Search for the cell housing the specified text and yield its (X, Y) center coordinate. 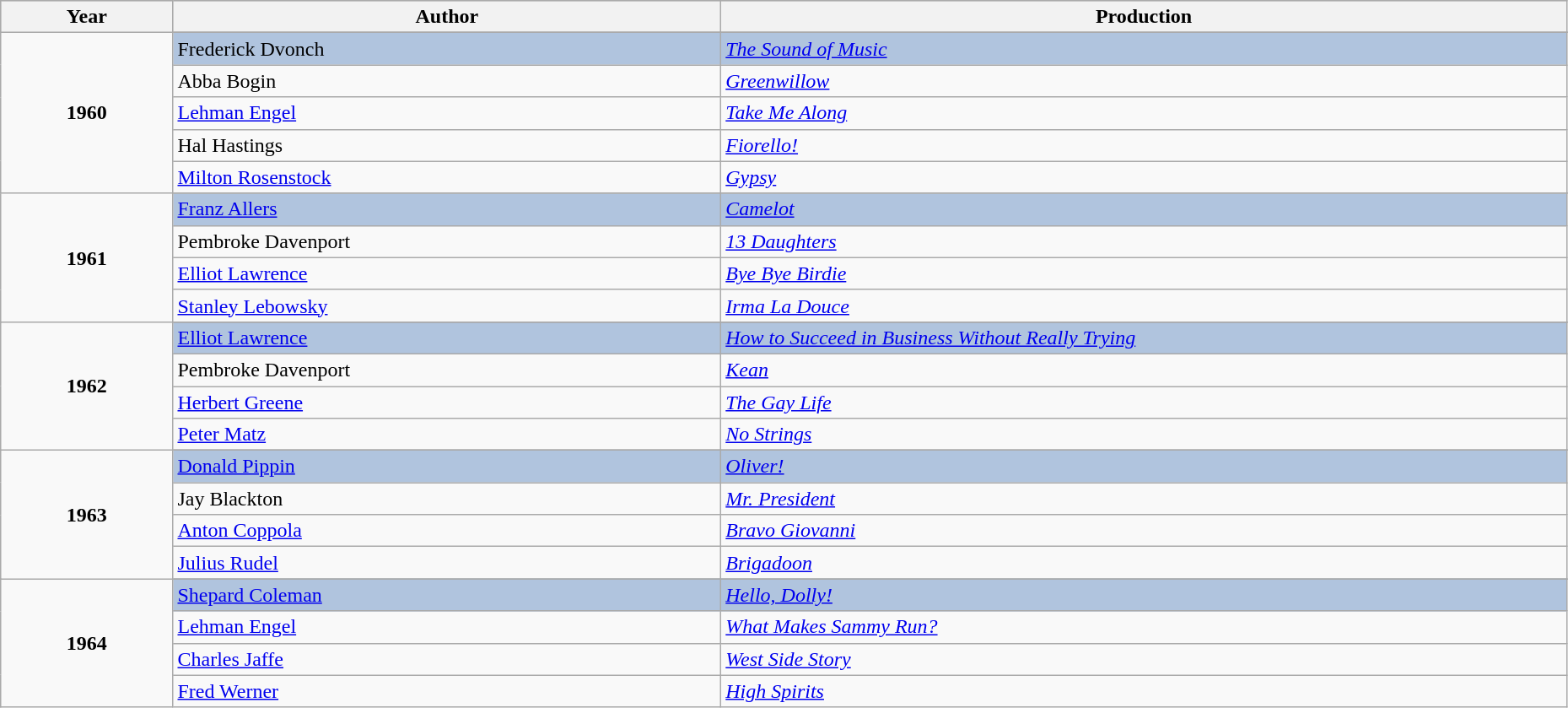
Abba Bogin (447, 81)
Milton Rosenstock (447, 177)
Fred Werner (447, 691)
Fiorello! (1144, 145)
Peter Matz (447, 435)
Author (447, 17)
Julius Rudel (447, 563)
Oliver! (1144, 467)
Hal Hastings (447, 145)
Frederick Dvonch (447, 49)
Jay Blackton (447, 499)
The Gay Life (1144, 403)
13 Daughters (1144, 241)
Herbert Greene (447, 403)
Camelot (1144, 209)
Take Me Along (1144, 113)
Charles Jaffe (447, 659)
1964 (87, 643)
Greenwillow (1144, 81)
1963 (87, 515)
1962 (87, 386)
What Makes Sammy Run? (1144, 627)
Shepard Coleman (447, 595)
Irma La Douce (1144, 305)
High Spirits (1144, 691)
Kean (1144, 370)
Donald Pippin (447, 467)
How to Succeed in Business Without Really Trying (1144, 338)
1960 (87, 113)
Bye Bye Birdie (1144, 273)
West Side Story (1144, 659)
Hello, Dolly! (1144, 595)
Bravo Giovanni (1144, 531)
Production (1144, 17)
Mr. President (1144, 499)
Brigadoon (1144, 563)
Anton Coppola (447, 531)
Year (87, 17)
Stanley Lebowsky (447, 305)
Gypsy (1144, 177)
The Sound of Music (1144, 49)
Franz Allers (447, 209)
1961 (87, 257)
No Strings (1144, 435)
